Capture the cell that displays the provided text and extract its (X, Y) central coordinate. 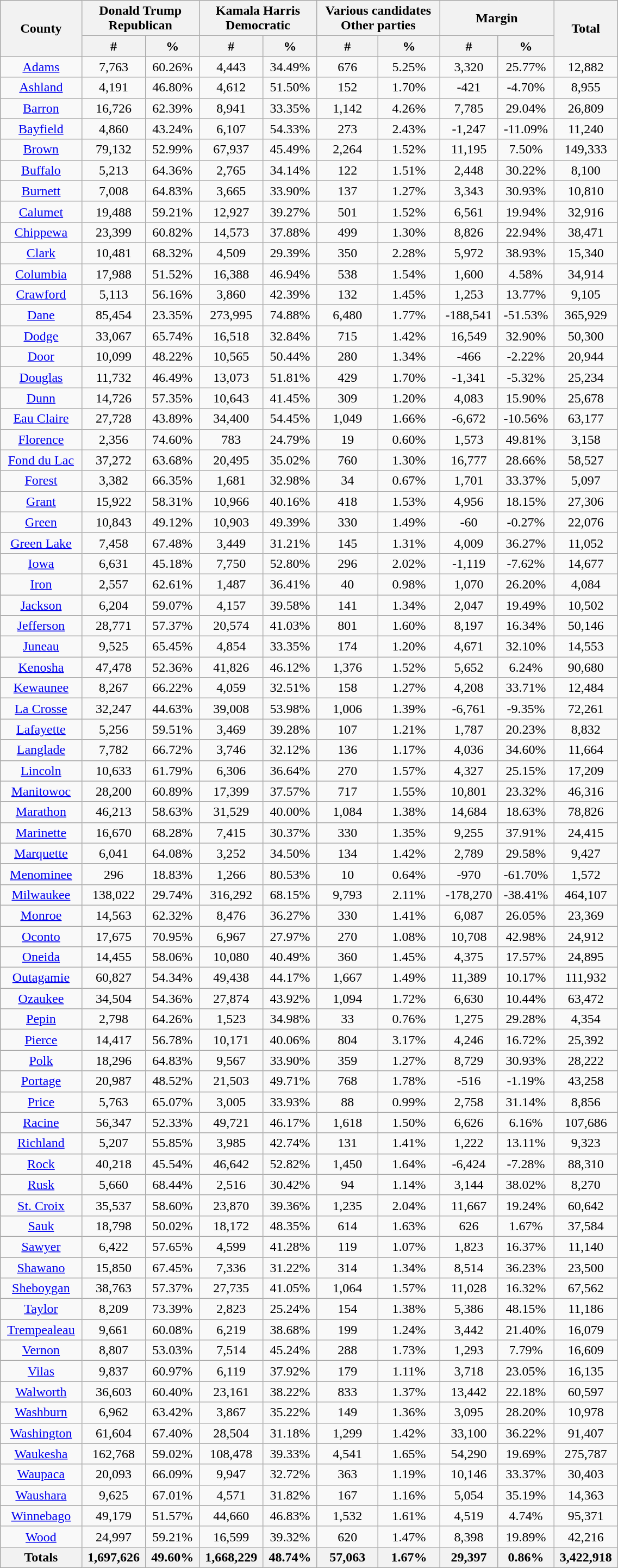
67.40% (172, 1433)
20.23% (526, 729)
48.15% (526, 1309)
-188,541 (469, 315)
18,296 (114, 1061)
54.34% (172, 978)
41.03% (290, 626)
1.78% (409, 1081)
23,399 (114, 232)
11,664 (586, 750)
63.42% (172, 1412)
31.22% (290, 1268)
1,049 (348, 419)
40.00% (290, 812)
34,914 (586, 274)
38.68% (290, 1330)
-60 (469, 522)
85,454 (114, 315)
35,537 (114, 1205)
32.12% (290, 750)
45.24% (290, 1350)
676 (348, 67)
46,316 (586, 791)
66.72% (172, 750)
4,036 (469, 750)
Green (41, 522)
50,146 (586, 626)
429 (348, 377)
1.21% (409, 729)
Kamala HarrisDemocratic (258, 18)
Calumet (41, 212)
1.37% (409, 1392)
0.67% (409, 481)
12,882 (586, 67)
3,449 (231, 543)
20,944 (586, 357)
67.48% (172, 543)
38.02% (526, 1185)
1.53% (409, 501)
38,471 (586, 232)
Clark (41, 253)
-5.32% (526, 377)
36.22% (526, 1433)
4,208 (469, 688)
25,678 (586, 398)
46,642 (231, 1164)
16,388 (231, 274)
34,400 (231, 419)
28,504 (231, 1433)
2.28% (409, 253)
1.19% (409, 1474)
8,197 (469, 626)
42.74% (290, 1143)
46.80% (172, 88)
64.08% (172, 853)
34 (348, 481)
760 (348, 460)
501 (348, 212)
Waupaca (41, 1474)
29.74% (172, 895)
273 (348, 129)
1,253 (469, 295)
18,172 (231, 1226)
88 (348, 1102)
2,264 (348, 150)
1.77% (409, 315)
36,603 (114, 1392)
-1,247 (469, 129)
40 (348, 584)
Waukesha (41, 1454)
1.11% (409, 1371)
9,837 (114, 1371)
79,132 (114, 150)
4,509 (231, 253)
6,306 (231, 771)
58.60% (172, 1205)
768 (348, 1081)
10,481 (114, 253)
8,398 (469, 1536)
9,255 (469, 833)
37.57% (290, 791)
17.57% (526, 957)
49,179 (114, 1516)
49,438 (231, 978)
7,336 (231, 1268)
1.60% (409, 626)
48.74% (290, 1557)
68.15% (290, 895)
46.49% (172, 377)
111,932 (586, 978)
10,633 (114, 771)
68.28% (172, 833)
52.82% (290, 1164)
60.89% (172, 791)
4,354 (586, 1019)
12,927 (231, 212)
44,660 (231, 1516)
7.50% (526, 150)
132 (348, 295)
41.45% (290, 398)
8,856 (586, 1102)
6,561 (469, 212)
-7.62% (526, 563)
1.31% (409, 543)
49.71% (290, 1081)
31.14% (526, 1102)
620 (348, 1536)
23,161 (231, 1392)
0.60% (409, 439)
1,787 (469, 729)
7,750 (231, 563)
316,292 (231, 895)
1,600 (469, 274)
1,142 (348, 108)
107 (348, 729)
Waushara (41, 1495)
10,843 (114, 522)
59.02% (172, 1454)
70.95% (172, 936)
6.16% (526, 1123)
154 (348, 1309)
Manitowoc (41, 791)
Eau Claire (41, 419)
44.63% (172, 709)
314 (348, 1268)
1.24% (409, 1330)
Lafayette (41, 729)
31.82% (290, 1495)
288 (348, 1350)
4,956 (469, 501)
56.16% (172, 295)
6,422 (114, 1247)
4,009 (469, 543)
Dane (41, 315)
38.93% (526, 253)
Door (41, 357)
14,677 (586, 563)
3,746 (231, 750)
23.05% (526, 1371)
32,247 (114, 709)
28,771 (114, 626)
46.17% (290, 1123)
61,604 (114, 1433)
9,625 (114, 1495)
17,399 (231, 791)
48.35% (290, 1226)
4.26% (409, 108)
16,549 (469, 336)
32.72% (290, 1474)
8,476 (231, 915)
40,218 (114, 1164)
County (41, 28)
6,631 (114, 563)
10,708 (469, 936)
1,573 (469, 439)
78,826 (586, 812)
122 (348, 170)
3,422,918 (586, 1557)
56.78% (172, 1040)
67.01% (172, 1495)
280 (348, 357)
42.98% (526, 936)
34.60% (526, 750)
21,503 (231, 1081)
3,144 (469, 1185)
14,726 (114, 398)
2,758 (469, 1102)
10,080 (231, 957)
55.85% (172, 1143)
34,504 (114, 999)
16.72% (526, 1040)
Oconto (41, 936)
2,557 (114, 584)
50.44% (290, 357)
54.36% (172, 999)
7,008 (114, 191)
57,063 (348, 1557)
33,100 (469, 1433)
1,222 (469, 1143)
-38.41% (526, 895)
9,105 (586, 295)
Sauk (41, 1226)
363 (348, 1474)
Price (41, 1102)
29.28% (526, 1019)
4,084 (586, 584)
31.18% (290, 1433)
-61.70% (526, 874)
8,941 (231, 108)
40.49% (290, 957)
65.07% (172, 1102)
4,157 (231, 605)
137 (348, 191)
1.51% (409, 170)
53.03% (172, 1350)
1.61% (409, 1516)
Portage (41, 1081)
39.36% (290, 1205)
16,726 (114, 108)
Florence (41, 439)
149,333 (586, 150)
La Crosse (41, 709)
28,200 (114, 791)
33,067 (114, 336)
1,487 (231, 584)
4,541 (348, 1454)
614 (348, 1226)
Iron (41, 584)
6,204 (114, 605)
42.39% (290, 295)
24,997 (114, 1536)
28.20% (526, 1412)
26,809 (586, 108)
Menominee (41, 874)
-9.35% (526, 709)
16.32% (526, 1288)
37.91% (526, 833)
715 (348, 336)
63,177 (586, 419)
17,675 (114, 936)
4,059 (231, 688)
119 (348, 1247)
4.58% (526, 274)
Forest (41, 481)
4,612 (231, 88)
32.84% (290, 336)
Racine (41, 1123)
Donald TrumpRepublican (140, 18)
34.98% (290, 1019)
3,158 (586, 439)
-6,672 (469, 419)
32.98% (290, 481)
1.55% (409, 791)
14,684 (469, 812)
36.41% (290, 584)
2.11% (409, 895)
108,478 (231, 1454)
68.32% (172, 253)
25.24% (290, 1309)
14,455 (114, 957)
64.26% (172, 1019)
Sawyer (41, 1247)
1.17% (409, 750)
Winnebago (41, 1516)
49.39% (290, 522)
4,191 (114, 88)
1.16% (409, 1495)
16,599 (231, 1536)
0.64% (409, 874)
-970 (469, 874)
10,978 (586, 1412)
32,916 (586, 212)
15,922 (114, 501)
275,787 (586, 1454)
10,643 (231, 398)
16,609 (586, 1350)
138,022 (114, 895)
30.22% (526, 170)
7.79% (526, 1350)
10,810 (586, 191)
9,525 (114, 647)
5,256 (114, 729)
4,854 (231, 647)
309 (348, 398)
35.19% (526, 1495)
13.77% (526, 295)
34.50% (290, 853)
23.35% (172, 315)
9,567 (231, 1061)
40.16% (290, 501)
90,680 (586, 667)
60.40% (172, 1392)
51.50% (290, 88)
8,270 (586, 1185)
1.47% (409, 1536)
22.94% (526, 232)
29.58% (526, 853)
39.58% (290, 605)
1,376 (348, 667)
10.44% (526, 999)
Pepin (41, 1019)
16.34% (526, 626)
10,903 (231, 522)
2,765 (231, 170)
4,443 (231, 67)
1,006 (348, 709)
38,763 (114, 1288)
88,310 (586, 1164)
30.42% (290, 1185)
5,207 (114, 1143)
74.60% (172, 439)
1,523 (231, 1019)
11,195 (469, 150)
-1,119 (469, 563)
134 (348, 853)
Fond du Lac (41, 460)
47,478 (114, 667)
Trempealeau (41, 1330)
43.92% (290, 999)
37,584 (586, 1226)
Adams (41, 67)
42,216 (586, 1536)
717 (348, 791)
-51.53% (526, 315)
14,563 (114, 915)
6,480 (348, 315)
1.08% (409, 936)
7,415 (231, 833)
145 (348, 543)
Vilas (41, 1371)
63,472 (586, 999)
4.74% (526, 1516)
-6,424 (469, 1164)
-10.56% (526, 419)
1,668,229 (231, 1557)
Vernon (41, 1350)
5,763 (114, 1102)
14,553 (586, 647)
15.90% (526, 398)
1.73% (409, 1350)
6,107 (231, 129)
6,630 (469, 999)
11,140 (586, 1247)
51.81% (290, 377)
Sheboygan (41, 1288)
2.02% (409, 563)
Totals (41, 1557)
Douglas (41, 377)
152 (348, 88)
0.76% (409, 1019)
65.45% (172, 647)
45.54% (172, 1164)
Langlade (41, 750)
68.44% (172, 1185)
7,782 (114, 750)
58,527 (586, 460)
11,240 (586, 129)
19.89% (526, 1536)
58.63% (172, 812)
626 (469, 1226)
4,375 (469, 957)
19.24% (526, 1205)
8,267 (114, 688)
58.31% (172, 501)
1,235 (348, 1205)
56,347 (114, 1123)
30,403 (586, 1474)
131 (348, 1143)
1,667 (348, 978)
16,777 (469, 460)
Ozaukee (41, 999)
Wood (41, 1536)
Iowa (41, 563)
Columbia (41, 274)
Oneida (41, 957)
31.21% (290, 543)
46.83% (290, 1516)
66.22% (172, 688)
5,652 (469, 667)
167 (348, 1495)
11,028 (469, 1288)
-6,761 (469, 709)
2,823 (231, 1309)
18.83% (172, 874)
39.28% (290, 729)
54.33% (290, 129)
52.80% (290, 563)
51.57% (172, 1516)
Dodge (41, 336)
9,661 (114, 1330)
6.24% (526, 667)
2,047 (469, 605)
51.52% (172, 274)
158 (348, 688)
10,801 (469, 791)
23,369 (586, 915)
36.64% (290, 771)
15,340 (586, 253)
2,789 (469, 853)
19,488 (114, 212)
10,099 (114, 357)
59.51% (172, 729)
2,516 (231, 1185)
9,427 (586, 853)
1,070 (469, 584)
16,518 (231, 336)
35.22% (290, 1412)
67,937 (231, 150)
-0.27% (526, 522)
2.04% (409, 1205)
58.06% (172, 957)
7,763 (114, 67)
Dunn (41, 398)
38.22% (290, 1392)
28,222 (586, 1061)
73.39% (172, 1309)
10,502 (586, 605)
20,495 (231, 460)
179 (348, 1371)
1.50% (409, 1123)
-2.22% (526, 357)
14,363 (586, 1495)
74.88% (290, 315)
149 (348, 1412)
0.99% (409, 1102)
62.39% (172, 108)
4,083 (469, 398)
13.11% (526, 1143)
1.66% (409, 419)
538 (348, 274)
804 (348, 1040)
34.14% (290, 170)
1.36% (409, 1412)
13,073 (231, 377)
29.04% (526, 108)
22.18% (526, 1392)
11,667 (469, 1205)
43.24% (172, 129)
6,041 (114, 853)
60.82% (172, 232)
60,597 (586, 1392)
60.08% (172, 1330)
5.25% (409, 67)
Rusk (41, 1185)
833 (348, 1392)
26.05% (526, 915)
3,718 (469, 1371)
418 (348, 501)
Rock (41, 1164)
48.52% (172, 1081)
39,008 (231, 709)
6,119 (231, 1371)
16,135 (586, 1371)
Brown (41, 150)
107,686 (586, 1123)
3,867 (231, 1412)
61.79% (172, 771)
62.61% (172, 584)
53.98% (290, 709)
Marathon (41, 812)
60.26% (172, 67)
52.33% (172, 1123)
45.18% (172, 563)
6,967 (231, 936)
Jefferson (41, 626)
27,728 (114, 419)
52.36% (172, 667)
1,618 (348, 1123)
27,735 (231, 1288)
46.12% (290, 667)
4,860 (114, 129)
-1.19% (526, 1081)
19.94% (526, 212)
28.66% (526, 460)
6,219 (231, 1330)
31,529 (231, 812)
1,697,626 (114, 1557)
17,209 (586, 771)
54,290 (469, 1454)
9,323 (586, 1143)
16,670 (114, 833)
8,100 (586, 170)
44.17% (290, 978)
3,005 (231, 1102)
360 (348, 957)
8,514 (469, 1268)
10.17% (526, 978)
10,966 (231, 501)
7,785 (469, 108)
783 (231, 439)
41.05% (290, 1288)
Marquette (41, 853)
1,532 (348, 1516)
32.90% (526, 336)
Taylor (41, 1309)
0.98% (409, 584)
1.14% (409, 1185)
72,261 (586, 709)
-178,270 (469, 895)
33.93% (290, 1102)
64.36% (172, 170)
Total (586, 28)
9,793 (348, 895)
1,681 (231, 481)
20,987 (114, 1081)
2,356 (114, 439)
27.97% (290, 936)
Walworth (41, 1392)
39.33% (290, 1454)
8,729 (469, 1061)
14,417 (114, 1040)
37,272 (114, 460)
67,562 (586, 1288)
1,293 (469, 1350)
273,995 (231, 315)
8,807 (114, 1350)
19.49% (526, 605)
3,665 (231, 191)
36.23% (526, 1268)
12,484 (586, 688)
0.86% (526, 1557)
Various candidatesOther parties (378, 18)
46.94% (290, 274)
Ashland (41, 88)
11,732 (114, 377)
Juneau (41, 647)
Buffalo (41, 170)
94 (348, 1185)
136 (348, 750)
67.45% (172, 1268)
23.32% (526, 791)
14,573 (231, 232)
1,572 (586, 874)
199 (348, 1330)
37.92% (290, 1371)
3,860 (231, 295)
29.39% (290, 253)
27,306 (586, 501)
2,448 (469, 170)
-11.09% (526, 129)
Shawano (41, 1268)
23,500 (586, 1268)
Richland (41, 1143)
3,985 (231, 1143)
1.35% (409, 833)
43.89% (172, 419)
Pierce (41, 1040)
801 (348, 626)
3,469 (231, 729)
34.49% (290, 67)
39.27% (290, 212)
45.49% (290, 150)
50.02% (172, 1226)
24.79% (290, 439)
6,087 (469, 915)
Milwaukee (41, 895)
39.32% (290, 1536)
5,660 (114, 1185)
37.88% (290, 232)
10,171 (231, 1040)
1.72% (409, 999)
Polk (41, 1061)
1,701 (469, 481)
46,213 (114, 812)
464,107 (586, 895)
20,574 (231, 626)
8,826 (469, 232)
9,947 (231, 1474)
49,721 (231, 1123)
6,626 (469, 1123)
25,392 (586, 1040)
19.69% (526, 1454)
Kewaunee (41, 688)
4,571 (231, 1495)
15,850 (114, 1268)
54.45% (290, 419)
57.65% (172, 1247)
1,266 (231, 874)
Margin (497, 18)
25.15% (526, 771)
13,442 (469, 1392)
499 (348, 232)
St. Croix (41, 1205)
3,320 (469, 67)
Lincoln (41, 771)
4,246 (469, 1040)
8,955 (586, 88)
1.64% (409, 1164)
32.10% (526, 647)
24,895 (586, 957)
41,826 (231, 667)
8,832 (586, 729)
11,389 (469, 978)
49.60% (172, 1557)
-516 (469, 1081)
1,450 (348, 1164)
3,252 (231, 853)
4,599 (231, 1247)
174 (348, 647)
3,095 (469, 1412)
Jackson (41, 605)
Chippewa (41, 232)
Crawford (41, 295)
8,209 (114, 1309)
1.39% (409, 709)
23,870 (231, 1205)
24,415 (586, 833)
5,213 (114, 170)
25,234 (586, 377)
7,458 (114, 543)
16,079 (586, 1330)
57.35% (172, 398)
Outagamie (41, 978)
10 (348, 874)
22,076 (586, 522)
365,929 (586, 315)
-421 (469, 88)
1,084 (348, 812)
16.37% (526, 1247)
Kenosha (41, 667)
17,988 (114, 274)
-4.70% (526, 88)
3.17% (409, 1040)
18.63% (526, 812)
60,827 (114, 978)
25.77% (526, 67)
1.54% (409, 274)
1,275 (469, 1019)
3,382 (114, 481)
Monroe (41, 915)
4,519 (469, 1516)
26.20% (526, 584)
10,146 (469, 1474)
141 (348, 605)
60,642 (586, 1205)
33.71% (526, 688)
4,671 (469, 647)
2,798 (114, 1019)
29,397 (469, 1557)
20,093 (114, 1474)
66.35% (172, 481)
3,343 (469, 191)
Green Lake (41, 543)
52.99% (172, 150)
49.12% (172, 522)
65.74% (172, 336)
1,094 (348, 999)
59.07% (172, 605)
5,386 (469, 1309)
18.15% (526, 501)
35.02% (290, 460)
-466 (469, 357)
1.65% (409, 1454)
2.43% (409, 129)
10,565 (231, 357)
5,097 (586, 481)
Grant (41, 501)
40.06% (290, 1040)
63.68% (172, 460)
66.09% (172, 1474)
24,912 (586, 936)
1.63% (409, 1226)
359 (348, 1061)
80.53% (290, 874)
1.07% (409, 1247)
350 (348, 253)
7,514 (231, 1350)
32.51% (290, 688)
3,442 (469, 1330)
21.40% (526, 1330)
5,054 (469, 1495)
43,258 (586, 1081)
Washington (41, 1433)
30.37% (290, 833)
1,064 (348, 1288)
Marinette (41, 833)
62.32% (172, 915)
4,327 (469, 771)
-1,341 (469, 377)
27,874 (231, 999)
1,299 (348, 1433)
5,972 (469, 253)
50,300 (586, 336)
60.97% (172, 1371)
41.28% (290, 1247)
91,407 (586, 1433)
Barron (41, 108)
48.22% (172, 357)
19 (348, 439)
1,823 (469, 1247)
Burnett (41, 191)
11,052 (586, 543)
Washburn (41, 1412)
33 (348, 1019)
5,113 (114, 295)
11,186 (586, 1309)
18,798 (114, 1226)
-7.28% (526, 1164)
Bayfield (41, 129)
6,962 (114, 1412)
49.81% (526, 439)
162,768 (114, 1454)
95,371 (586, 1516)
